Search for the cell housing the specified text and yield its (X, Y) center coordinate. 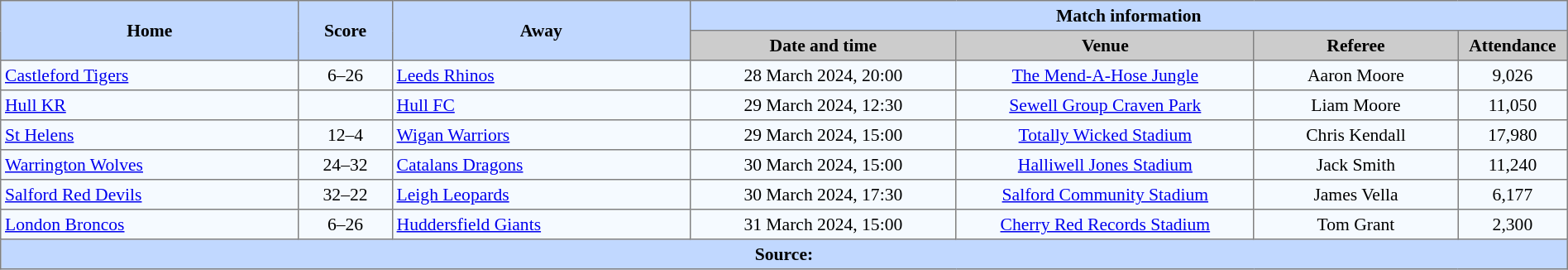
29 March 2024, 15:00 (823, 135)
2,300 (1513, 224)
Salford Community Stadium (1105, 195)
Home (150, 31)
Match information (1128, 16)
12–4 (346, 135)
Attendance (1513, 46)
Chris Kendall (1355, 135)
Catalans Dragons (541, 165)
Venue (1105, 46)
The Mend-A-Hose Jungle (1105, 75)
Salford Red Devils (150, 195)
30 March 2024, 15:00 (823, 165)
Liam Moore (1355, 105)
Tom Grant (1355, 224)
Hull FC (541, 105)
6,177 (1513, 195)
Hull KR (150, 105)
Leigh Leopards (541, 195)
James Vella (1355, 195)
Huddersfield Giants (541, 224)
24–32 (346, 165)
32–22 (346, 195)
London Broncos (150, 224)
17,980 (1513, 135)
Castleford Tigers (150, 75)
Score (346, 31)
11,050 (1513, 105)
29 March 2024, 12:30 (823, 105)
Away (541, 31)
Totally Wicked Stadium (1105, 135)
Referee (1355, 46)
Sewell Group Craven Park (1105, 105)
Wigan Warriors (541, 135)
Leeds Rhinos (541, 75)
Warrington Wolves (150, 165)
Date and time (823, 46)
Source: (784, 254)
11,240 (1513, 165)
30 March 2024, 17:30 (823, 195)
Aaron Moore (1355, 75)
31 March 2024, 15:00 (823, 224)
St Helens (150, 135)
Cherry Red Records Stadium (1105, 224)
28 March 2024, 20:00 (823, 75)
9,026 (1513, 75)
Halliwell Jones Stadium (1105, 165)
Jack Smith (1355, 165)
